Scan for the cell matching the given text and deliver its (X, Y) coordinate at center. 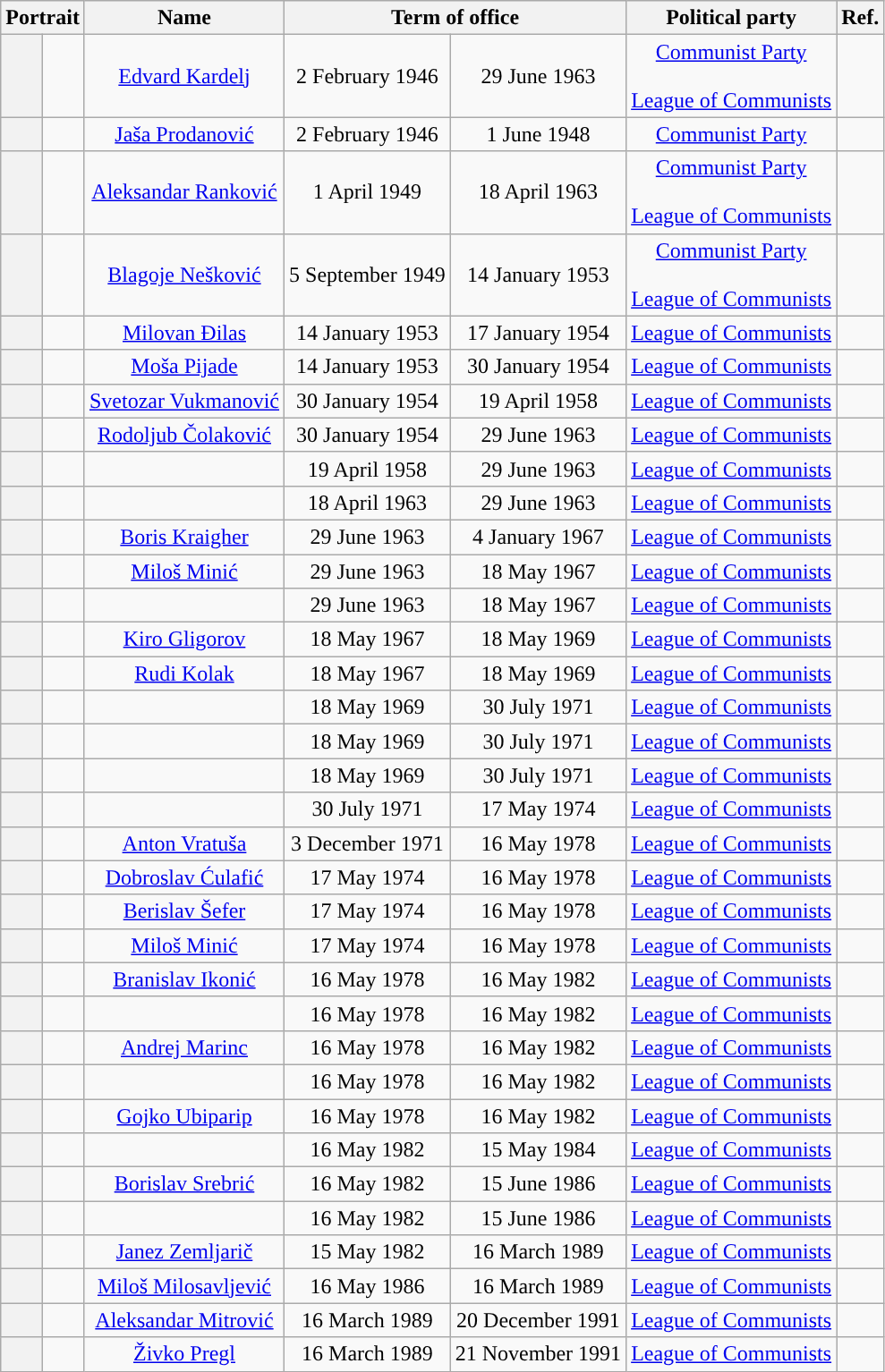
Kiro Gligorov (184, 639)
Aleksandar Ranković (184, 192)
Janez Zemljarič (184, 1252)
17 January 1954 (538, 333)
15 May 1982 (368, 1252)
Boris Kraigher (184, 537)
Edvard Kardelj (184, 76)
1 April 1949 (368, 192)
3 December 1971 (368, 843)
Term of office (455, 18)
Communist Party (732, 134)
15 May 1984 (538, 1150)
Anton Vratuša (184, 843)
Milovan Đilas (184, 333)
Miloš Milosavljević (184, 1286)
Živko Pregl (184, 1354)
Andrej Marinc (184, 1047)
Rodoljub Čolaković (184, 435)
5 September 1949 (368, 275)
21 November 1991 (538, 1354)
Name (184, 18)
Jaša Prodanović (184, 134)
20 December 1991 (538, 1320)
Portrait (43, 18)
Blagoje Nešković (184, 275)
Svetozar Vukmanović (184, 401)
Branislav Ikonić (184, 979)
Moša Pijade (184, 367)
Political party (732, 18)
Borislav Srebrić (184, 1184)
Rudi Kolak (184, 673)
Ref. (861, 18)
Aleksandar Mitrović (184, 1320)
1 June 1948 (538, 134)
Berislav Šefer (184, 911)
4 January 1967 (538, 537)
Gojko Ubiparip (184, 1115)
Dobroslav Ćulafić (184, 877)
16 May 1986 (368, 1286)
